Return the (x, y) coordinate for the center point of the cell that contains the specified text.  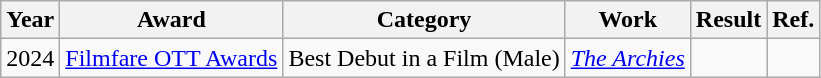
Year (30, 20)
Ref. (794, 20)
Category (424, 20)
Result (728, 20)
Best Debut in a Film (Male) (424, 58)
Work (628, 20)
The Archies (628, 58)
Filmfare OTT Awards (172, 58)
Award (172, 20)
2024 (30, 58)
